Return the (X, Y) coordinate for the center point of the cell that contains the specified text.  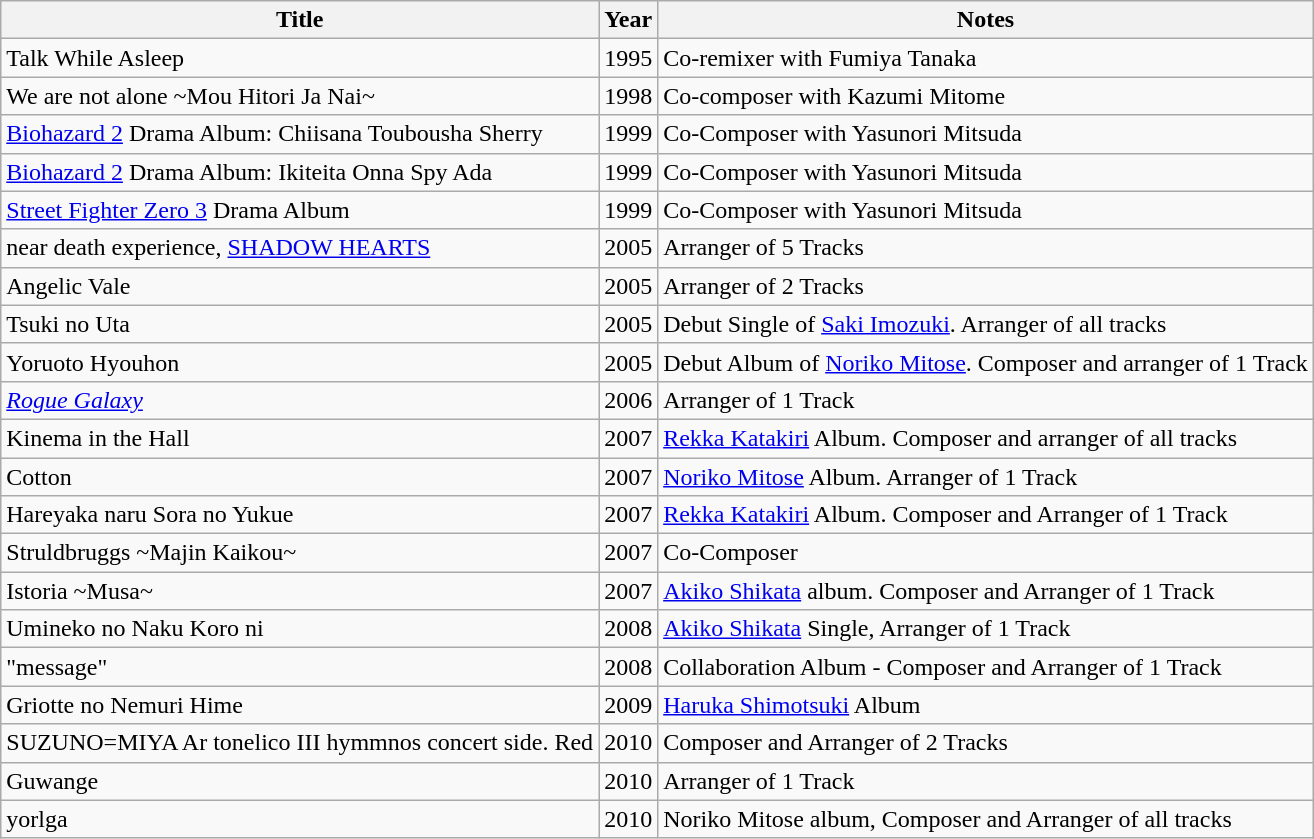
Arranger of 5 Tracks (986, 248)
1998 (628, 96)
Rogue Galaxy (300, 400)
Co-Composer (986, 553)
Talk While Asleep (300, 58)
Noriko Mitose album, Composer and Arranger of all tracks (986, 819)
Istoria ~Musa~ (300, 591)
Debut Single of Saki Imozuki. Arranger of all tracks (986, 324)
Struldbruggs ~Majin Kaikou~ (300, 553)
We are not alone ~Mou Hitori Ja Nai~ (300, 96)
Year (628, 20)
2009 (628, 705)
Angelic Vale (300, 286)
Co-remixer with Fumiya Tanaka (986, 58)
Yoruoto Hyouhon (300, 362)
Akiko Shikata Single, Arranger of 1 Track (986, 629)
Griotte no Nemuri Hime (300, 705)
"message" (300, 667)
Rekka Katakiri Album. Composer and arranger of all tracks (986, 438)
Debut Album of Noriko Mitose. Composer and arranger of 1 Track (986, 362)
Hareyaka naru Sora no Yukue (300, 515)
2006 (628, 400)
Kinema in the Hall (300, 438)
Street Fighter Zero 3 Drama Album (300, 210)
SUZUNO=MIYA Ar tonelico III hymmnos concert side. Red (300, 743)
Noriko Mitose Album. Arranger of 1 Track (986, 477)
Biohazard 2 Drama Album: Ikiteita Onna Spy Ada (300, 172)
Akiko Shikata album. Composer and Arranger of 1 Track (986, 591)
Haruka Shimotsuki Album (986, 705)
Guwange (300, 781)
Biohazard 2 Drama Album: Chiisana Toubousha Sherry (300, 134)
yorlga (300, 819)
Collaboration Album - Composer and Arranger of 1 Track (986, 667)
Cotton (300, 477)
Arranger of 2 Tracks (986, 286)
Composer and Arranger of 2 Tracks (986, 743)
Rekka Katakiri Album. Composer and Arranger of 1 Track (986, 515)
Co-composer with Kazumi Mitome (986, 96)
1995 (628, 58)
Notes (986, 20)
near death experience, SHADOW HEARTS (300, 248)
Umineko no Naku Koro ni (300, 629)
Tsuki no Uta (300, 324)
Title (300, 20)
